Pinpoint the cell where the given text exists, returning its [x, y] midpoint coordinate. 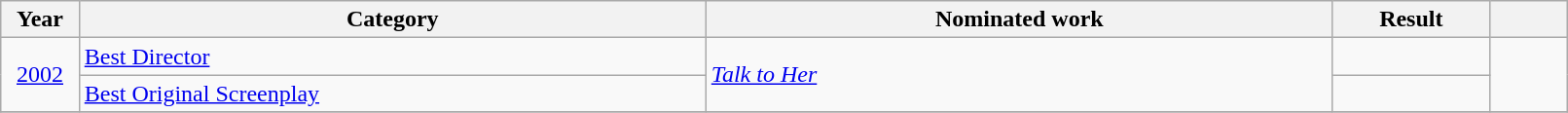
Category [392, 19]
Best Original Screenplay [392, 94]
Nominated work [1019, 19]
2002 [40, 75]
Best Director [392, 56]
Year [40, 19]
Result [1411, 19]
Talk to Her [1019, 75]
